From the cell containing the given text, extract its center point as (X, Y) coordinate. 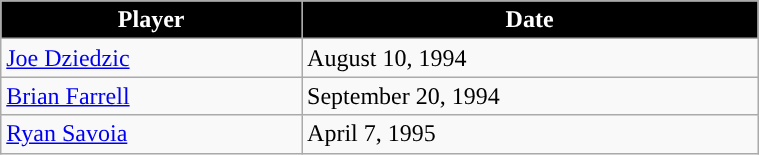
April 7, 1995 (530, 134)
Joe Dziedzic (152, 58)
August 10, 1994 (530, 58)
September 20, 1994 (530, 96)
Brian Farrell (152, 96)
Ryan Savoia (152, 134)
Date (530, 20)
Player (152, 20)
